Return the [X, Y] coordinate for the center point of the cell that contains the specified text.  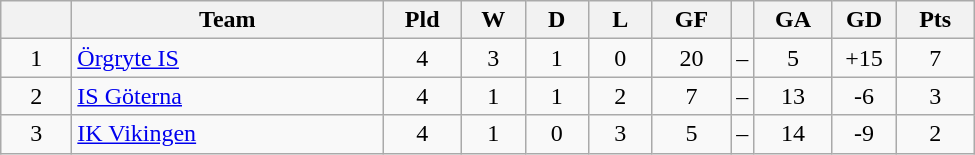
13 [794, 96]
-6 [864, 96]
GF [692, 20]
L [621, 20]
14 [794, 134]
D [557, 20]
Pld [422, 20]
GA [794, 20]
Örgryte IS [228, 58]
+15 [864, 58]
IS Göterna [228, 96]
GD [864, 20]
20 [692, 58]
-9 [864, 134]
Pts [936, 20]
IK Vikingen [228, 134]
W [493, 20]
Team [228, 20]
